Extract the (x, y) coordinate from the center of the cell holding the provided text.  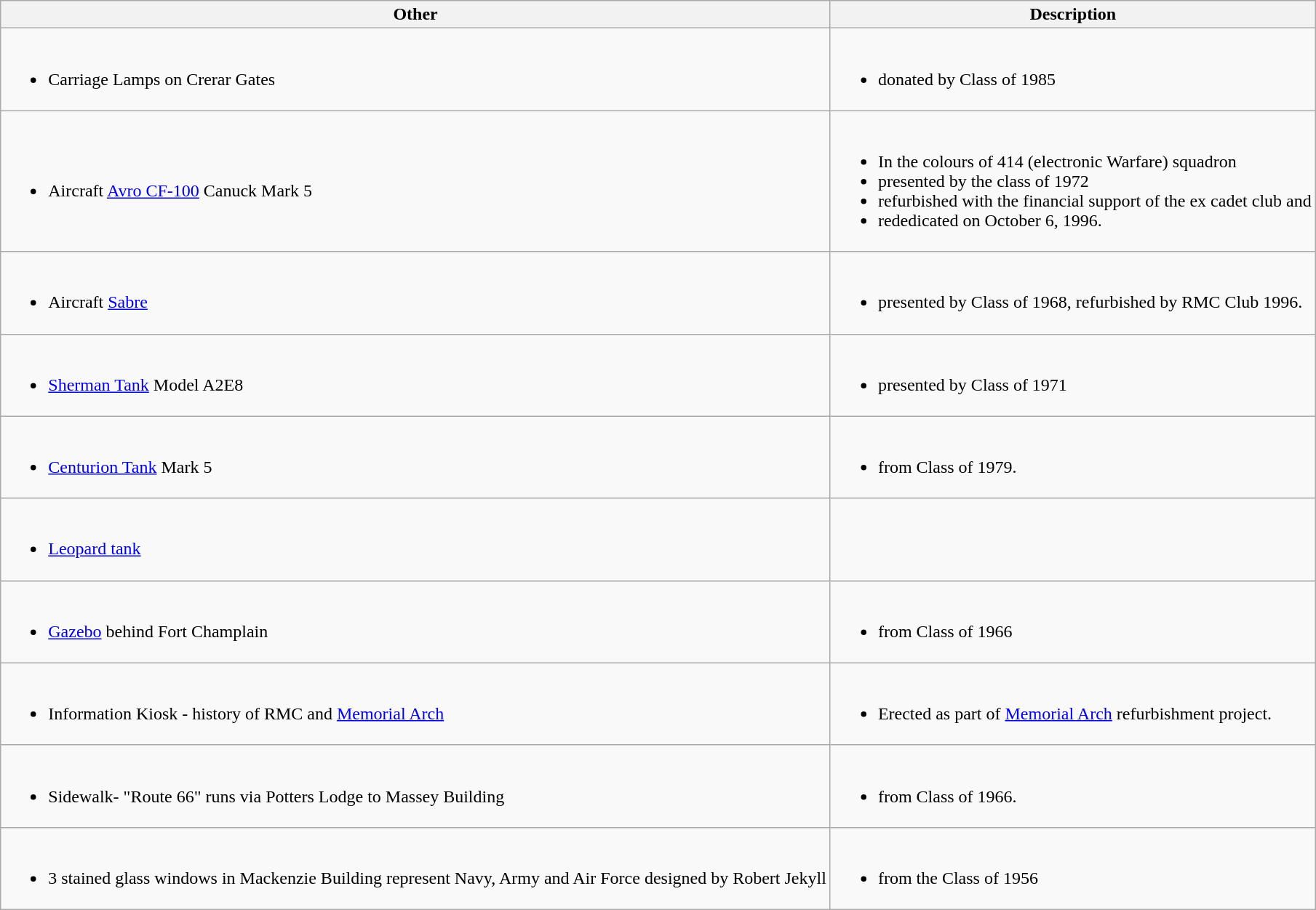
Information Kiosk - history of RMC and Memorial Arch (416, 704)
from Class of 1966 (1072, 621)
Other (416, 15)
Description (1072, 15)
from Class of 1979. (1072, 457)
presented by Class of 1968, refurbished by RMC Club 1996. (1072, 292)
Carriage Lamps on Crerar Gates (416, 70)
donated by Class of 1985 (1072, 70)
Sidewalk- "Route 66" runs via Potters Lodge to Massey Building (416, 786)
Erected as part of Memorial Arch refurbishment project. (1072, 704)
from Class of 1966. (1072, 786)
presented by Class of 1971 (1072, 375)
3 stained glass windows in Mackenzie Building represent Navy, Army and Air Force designed by Robert Jekyll (416, 869)
from the Class of 1956 (1072, 869)
Sherman Tank Model A2E8 (416, 375)
Leopard tank (416, 540)
Centurion Tank Mark 5 (416, 457)
Aircraft Avro CF-100 Canuck Mark 5 (416, 181)
Aircraft Sabre (416, 292)
Gazebo behind Fort Champlain (416, 621)
